Output the (X, Y) coordinate of the center of the cell containing the given text.  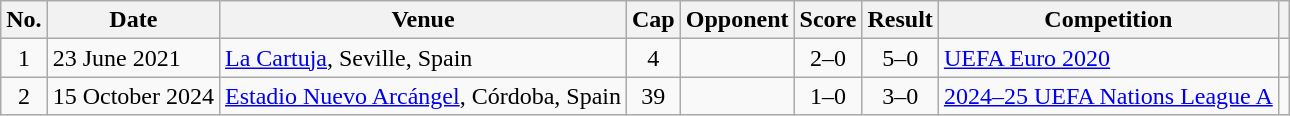
1 (24, 58)
Score (828, 20)
Venue (424, 20)
15 October 2024 (133, 96)
La Cartuja, Seville, Spain (424, 58)
Date (133, 20)
2 (24, 96)
UEFA Euro 2020 (1108, 58)
Cap (654, 20)
3–0 (900, 96)
Competition (1108, 20)
2–0 (828, 58)
No. (24, 20)
Result (900, 20)
1–0 (828, 96)
2024–25 UEFA Nations League A (1108, 96)
23 June 2021 (133, 58)
4 (654, 58)
Opponent (737, 20)
Estadio Nuevo Arcángel, Córdoba, Spain (424, 96)
5–0 (900, 58)
39 (654, 96)
